Locate the cell with the specified text and output its (x, y) center coordinate. 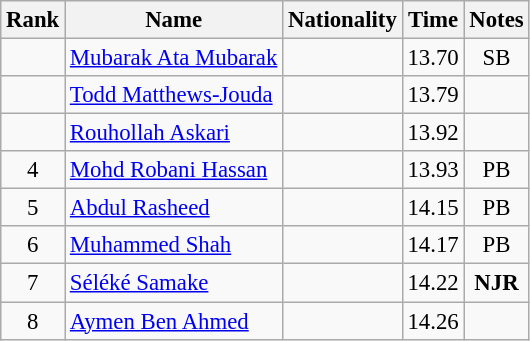
Notes (496, 20)
Todd Matthews-Jouda (174, 95)
5 (33, 208)
Rank (33, 20)
14.26 (433, 321)
6 (33, 245)
14.17 (433, 245)
Mubarak Ata Mubarak (174, 58)
14.15 (433, 208)
14.22 (433, 283)
NJR (496, 283)
13.93 (433, 170)
13.70 (433, 58)
Name (174, 20)
Aymen Ben Ahmed (174, 321)
Muhammed Shah (174, 245)
SB (496, 58)
4 (33, 170)
13.79 (433, 95)
Séléké Samake (174, 283)
Nationality (342, 20)
7 (33, 283)
13.92 (433, 133)
Abdul Rasheed (174, 208)
Time (433, 20)
Rouhollah Askari (174, 133)
8 (33, 321)
Mohd Robani Hassan (174, 170)
